Search for the cell housing the specified text and yield its [x, y] center coordinate. 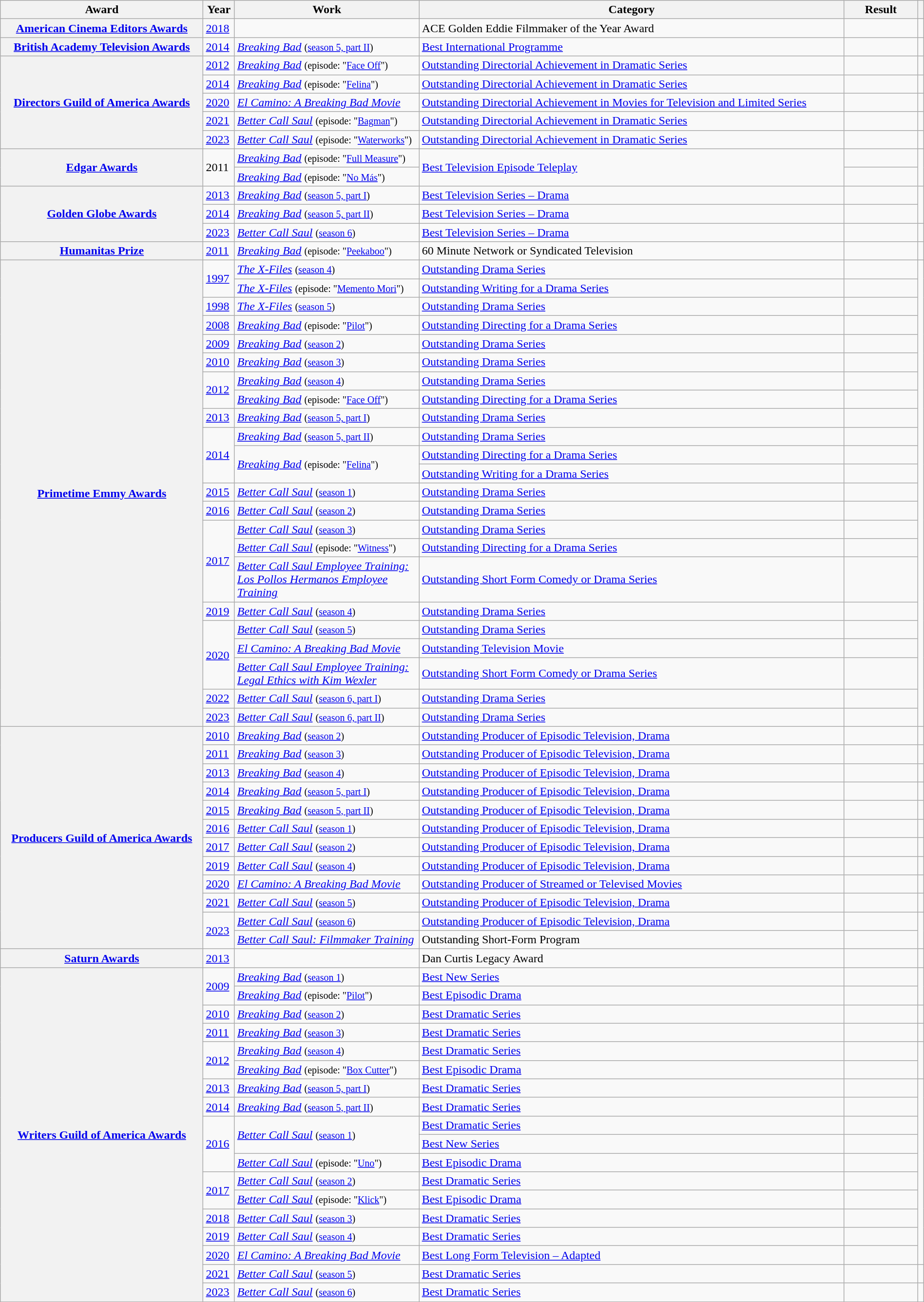
Outstanding Television Movie [632, 648]
Directors Guild of America Awards [102, 102]
Producers Guild of America Awards [102, 837]
Result [881, 10]
Better Call Saul (season 6, part I) [327, 699]
Work [327, 10]
Best Long Form Television – Adapted [632, 1255]
Better Call Saul (episode: "Bagman") [327, 121]
Better Call Saul (episode: "Witness") [327, 548]
The X-Files (season 4) [327, 270]
Breaking Bad (season 1) [327, 977]
Saturn Awards [102, 958]
2008 [219, 325]
Better Call Saul Employee Training: Legal Ethics with Kim Wexler [327, 674]
Breaking Bad (episode: "Box Cutter") [327, 1069]
Better Call Saul (episode: "Uno") [327, 1163]
Edgar Awards [102, 167]
The X-Files (episode: "Memento Mori") [327, 288]
The X-Files (season 5) [327, 307]
1997 [219, 279]
Primetime Emmy Awards [102, 493]
Outstanding Producer of Streamed or Televised Movies [632, 884]
Better Call Saul Employee Training: Los Pollos Hermanos Employee Training [327, 580]
American Cinema Editors Awards [102, 28]
2022 [219, 699]
Outstanding Short-Form Program [632, 940]
Year [219, 10]
Best International Programme [632, 47]
Outstanding Directorial Achievement in Movies for Television and Limited Series [632, 102]
Humanitas Prize [102, 251]
Award [102, 10]
Breaking Bad (episode: "Full Measure") [327, 158]
Category [632, 10]
Better Call Saul (episode: "Waterworks") [327, 139]
Better Call Saul (season 6, part II) [327, 717]
Writers Guild of America Awards [102, 1135]
Better Call Saul: Filmmaker Training [327, 940]
60 Minute Network or Syndicated Television [632, 251]
Best Television Episode Teleplay [632, 167]
Dan Curtis Legacy Award [632, 958]
Golden Globe Awards [102, 214]
British Academy Television Awards [102, 47]
ACE Golden Eddie Filmmaker of the Year Award [632, 28]
1998 [219, 307]
Breaking Bad (episode: "Peekaboo") [327, 251]
Breaking Bad (episode: "No Más") [327, 176]
Better Call Saul (episode: "Klick") [327, 1200]
